Search for the cell housing the specified text and yield its (X, Y) center coordinate. 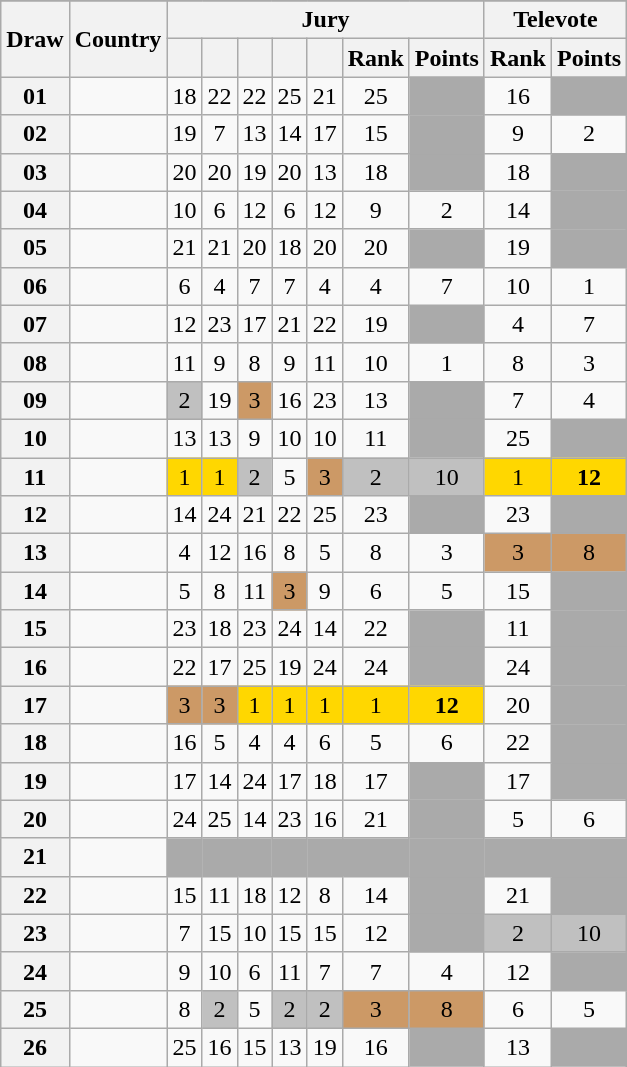
09 (35, 400)
26 (35, 1047)
07 (35, 324)
04 (35, 210)
01 (35, 96)
06 (35, 286)
Country (118, 39)
03 (35, 172)
08 (35, 362)
Televote (555, 20)
Jury (326, 20)
Draw (35, 39)
02 (35, 134)
05 (35, 248)
